Locate the cell with the specified text and output its [X, Y] center coordinate. 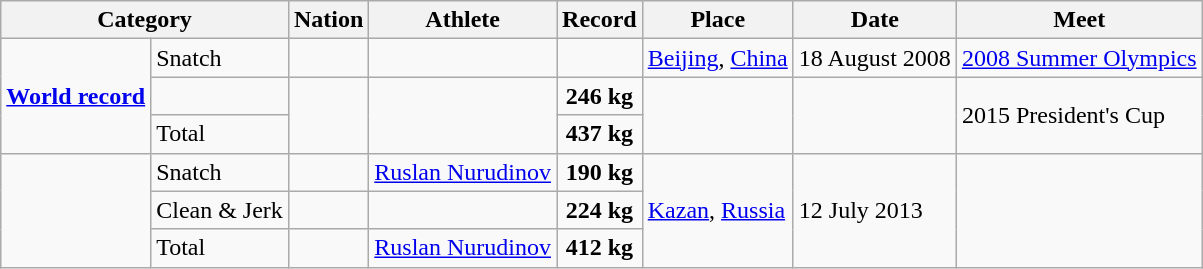
Beijing, China [718, 58]
18 August 2008 [874, 58]
12 July 2013 [874, 210]
Clean & Jerk [220, 210]
Kazan, Russia [718, 210]
Athlete [463, 20]
224 kg [600, 210]
246 kg [600, 96]
412 kg [600, 248]
Meet [1079, 20]
Category [145, 20]
190 kg [600, 172]
Record [600, 20]
World record [76, 96]
Place [718, 20]
437 kg [600, 134]
Date [874, 20]
Nation [328, 20]
2015 President's Cup [1079, 115]
2008 Summer Olympics [1079, 58]
